Extract the (X, Y) coordinate from the center of the cell holding the provided text.  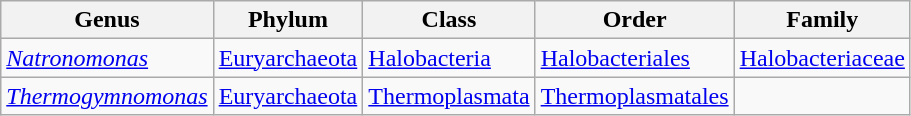
Halobacteriales (634, 58)
Thermogymnomonas (107, 96)
Family (822, 20)
Thermoplasmatales (634, 96)
Order (634, 20)
Class (449, 20)
Natronomonas (107, 58)
Thermoplasmata (449, 96)
Genus (107, 20)
Phylum (288, 20)
Halobacteria (449, 58)
Halobacteriaceae (822, 58)
